Locate the cell with the specified text and output its (X, Y) center coordinate. 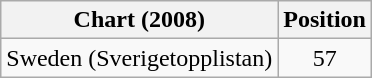
Position (325, 20)
Sweden (Sverigetopplistan) (140, 58)
57 (325, 58)
Chart (2008) (140, 20)
